Return (X, Y) of the center of cell containing provided text 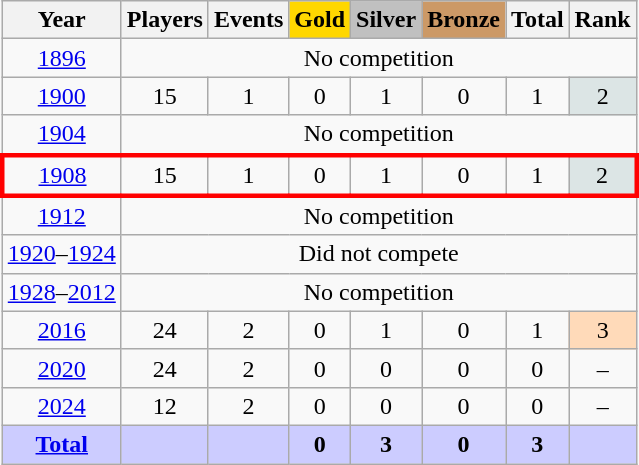
12 (164, 406)
Did not compete (378, 254)
Silver (386, 20)
1904 (62, 135)
2016 (62, 330)
Rank (602, 20)
Gold (320, 20)
1912 (62, 216)
Bronze (464, 20)
Year (62, 20)
1896 (62, 58)
2024 (62, 406)
Players (164, 20)
1920–1924 (62, 254)
Events (248, 20)
2020 (62, 368)
1900 (62, 96)
1908 (62, 174)
1928–2012 (62, 292)
